Provide the (x, y) coordinate of the cell's center where the given text is located.  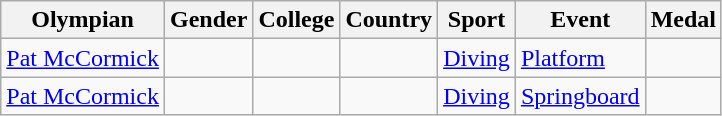
Springboard (580, 96)
Olympian (83, 20)
College (296, 20)
Country (389, 20)
Medal (683, 20)
Platform (580, 58)
Event (580, 20)
Gender (208, 20)
Sport (477, 20)
